Return [x, y] of the center of cell containing provided text 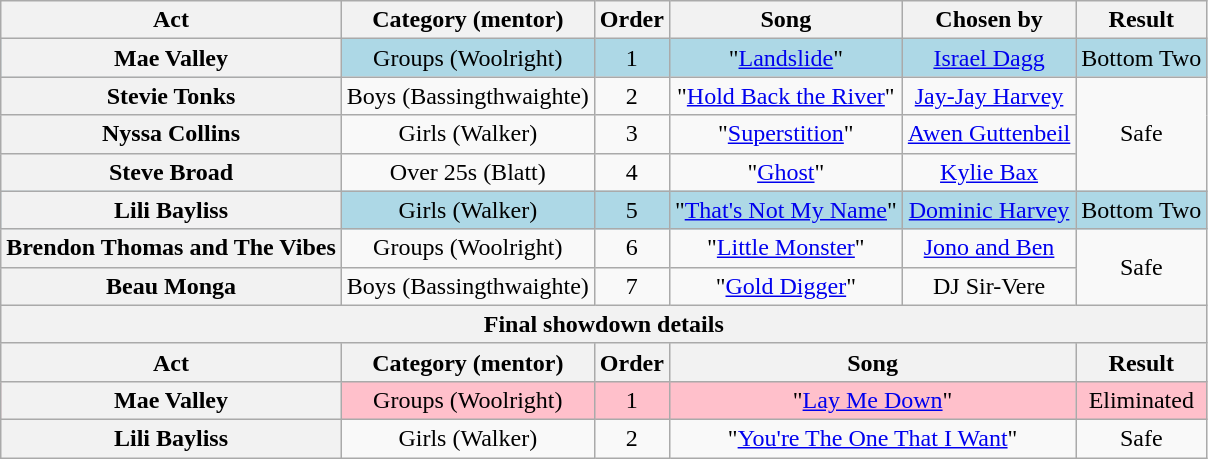
"Lay Me Down" [872, 400]
Jono and Ben [988, 248]
Israel Dagg [988, 58]
Awen Guttenbeil [988, 134]
Nyssa Collins [172, 134]
Stevie Tonks [172, 96]
Steve Broad [172, 172]
"Hold Back the River" [786, 96]
"You're The One That I Want" [872, 438]
Over 25s (Blatt) [468, 172]
DJ Sir-Vere [988, 286]
"That's Not My Name" [786, 210]
Brendon Thomas and The Vibes [172, 248]
6 [632, 248]
Eliminated [1142, 400]
"Little Monster" [786, 248]
3 [632, 134]
"Ghost" [786, 172]
Jay-Jay Harvey [988, 96]
"Gold Digger" [786, 286]
Dominic Harvey [988, 210]
7 [632, 286]
Chosen by [988, 20]
Kylie Bax [988, 172]
4 [632, 172]
5 [632, 210]
Final showdown details [604, 324]
"Landslide" [786, 58]
Beau Monga [172, 286]
"Superstition" [786, 134]
